Return (X, Y) of the center of cell containing provided text 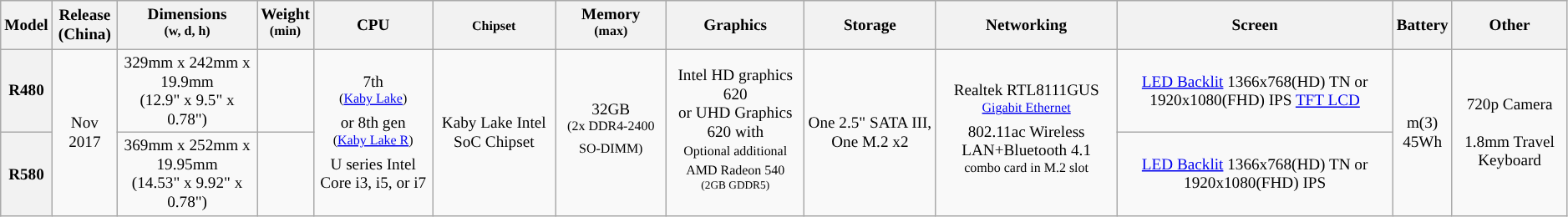
Nov 2017 (84, 133)
CPU (373, 25)
Release(China) (84, 25)
7th (Kaby Lake) or 8th gen (Kaby Lake R) U series Intel Core i3, i5, or i7 (373, 133)
R480 (27, 92)
Dimensions (w, d, h) (187, 25)
LED Backlit 1366x768(HD) TN or 1920x1080(FHD) IPS TFT LCD (1255, 92)
Storage (870, 25)
Weight (min) (286, 25)
720p Camera 1.8mm Travel Keyboard (1510, 133)
369mm x 252mm x 19.95mm (14.53" x 9.92" x 0.78") (187, 174)
Screen (1255, 25)
Other (1510, 25)
Memory (max) (611, 25)
Realtek RTL8111GUS Gigabit Ethernet 802.11ac Wireless LAN+Bluetooth 4.1 combo card in M.2 slot (1026, 133)
Chipset (495, 25)
329mm x 242mm x 19.9mm (12.9" x 9.5" x 0.78") (187, 92)
Networking (1026, 25)
Graphics (735, 25)
R580 (27, 174)
LED Backlit 1366x768(HD) TN or 1920x1080(FHD) IPS (1255, 174)
m(3) 45Wh (1422, 133)
Intel HD graphics 620 or UHD Graphics 620 with Optional additional AMD Radeon 540 (2GB GDDR5) (735, 133)
Kaby Lake Intel SoC Chipset (495, 133)
Model (27, 25)
32GB (2x DDR4-2400 SO-DIMM) (611, 133)
Battery (1422, 25)
One 2.5" SATA III, One M.2 x2 (870, 133)
